Find where the given text appears and provide that cell's center as (X, Y) coordinate. 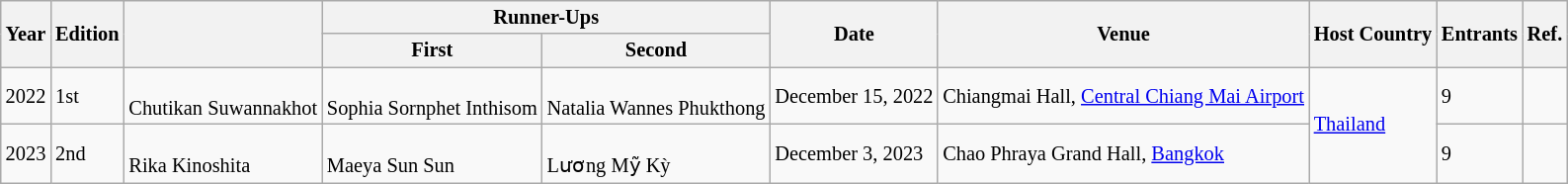
Sophia Sornphet Inthisom (433, 96)
Natalia Wannes Phukthong (656, 96)
Chiangmai Hall, Central Chiang Mai Airport (1123, 96)
Chutikan Suwannakhot (223, 96)
2023 (26, 152)
First (433, 50)
Maeya Sun Sun (433, 152)
Edition (87, 34)
Runner-Ups (545, 17)
Rika Kinoshita (223, 152)
Date (854, 34)
Host Country (1373, 34)
2nd (87, 152)
Year (26, 34)
December 3, 2023 (854, 152)
2022 (26, 96)
December 15, 2022 (854, 96)
Venue (1123, 34)
Second (656, 50)
Chao Phraya Grand Hall, Bangkok (1123, 152)
1st (87, 96)
Lương Mỹ Kỳ (656, 152)
Thailand (1373, 125)
Entrants (1480, 34)
Ref. (1545, 34)
